Identify which cell holds the provided text, then report its (x, y) central coordinate. 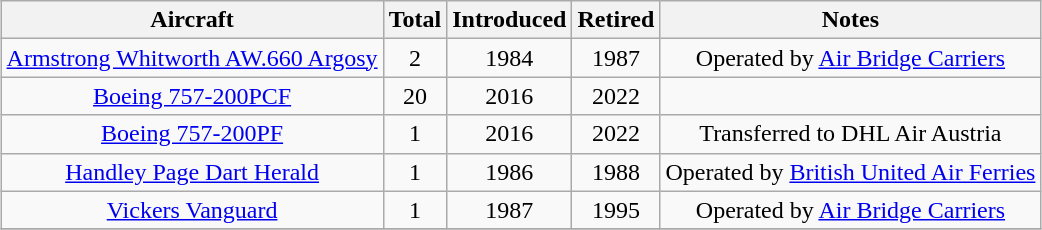
Introduced (510, 20)
Transferred to DHL Air Austria (850, 134)
Operated by British United Air Ferries (850, 172)
Aircraft (192, 20)
Handley Page Dart Herald (192, 172)
Notes (850, 20)
1986 (510, 172)
Boeing 757-200PF (192, 134)
Boeing 757-200PCF (192, 96)
1995 (616, 210)
20 (415, 96)
1988 (616, 172)
Total (415, 20)
Armstrong Whitworth AW.660 Argosy (192, 58)
1984 (510, 58)
2 (415, 58)
Retired (616, 20)
Vickers Vanguard (192, 210)
